Extract the (x, y) coordinate from the center of the cell holding the provided text.  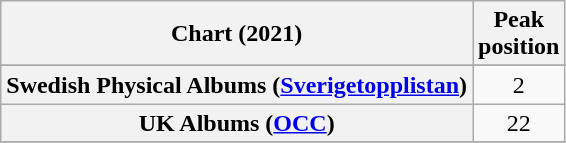
Swedish Physical Albums (Sverigetopplistan) (237, 85)
Chart (2021) (237, 34)
2 (519, 85)
UK Albums (OCC) (237, 123)
Peakposition (519, 34)
22 (519, 123)
